Output the (X, Y) coordinate of the center of the cell containing the given text.  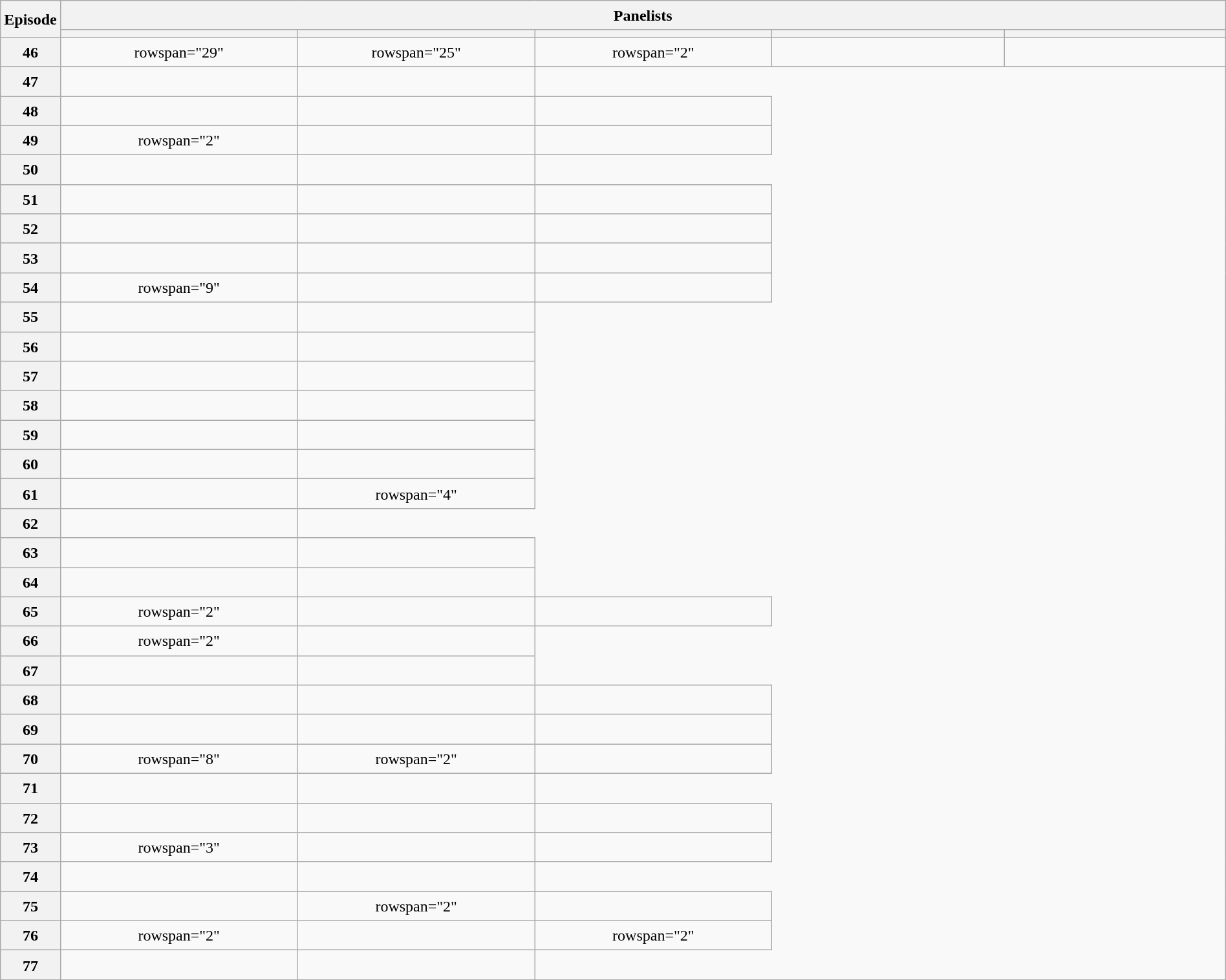
rowspan="8" (178, 759)
53 (30, 258)
67 (30, 670)
73 (30, 847)
48 (30, 111)
60 (30, 464)
65 (30, 612)
rowspan="25" (416, 52)
72 (30, 818)
rowspan="29" (178, 52)
75 (30, 906)
56 (30, 346)
51 (30, 199)
68 (30, 700)
61 (30, 494)
rowspan="3" (178, 847)
66 (30, 641)
55 (30, 317)
52 (30, 229)
Panelists (643, 16)
Episode (30, 19)
77 (30, 965)
54 (30, 288)
49 (30, 140)
64 (30, 582)
71 (30, 788)
70 (30, 759)
rowspan="4" (416, 494)
62 (30, 523)
50 (30, 170)
46 (30, 52)
74 (30, 877)
57 (30, 376)
rowspan="9" (178, 288)
59 (30, 435)
69 (30, 729)
58 (30, 405)
76 (30, 935)
63 (30, 553)
47 (30, 81)
